Return [X, Y] of the center of cell containing provided text 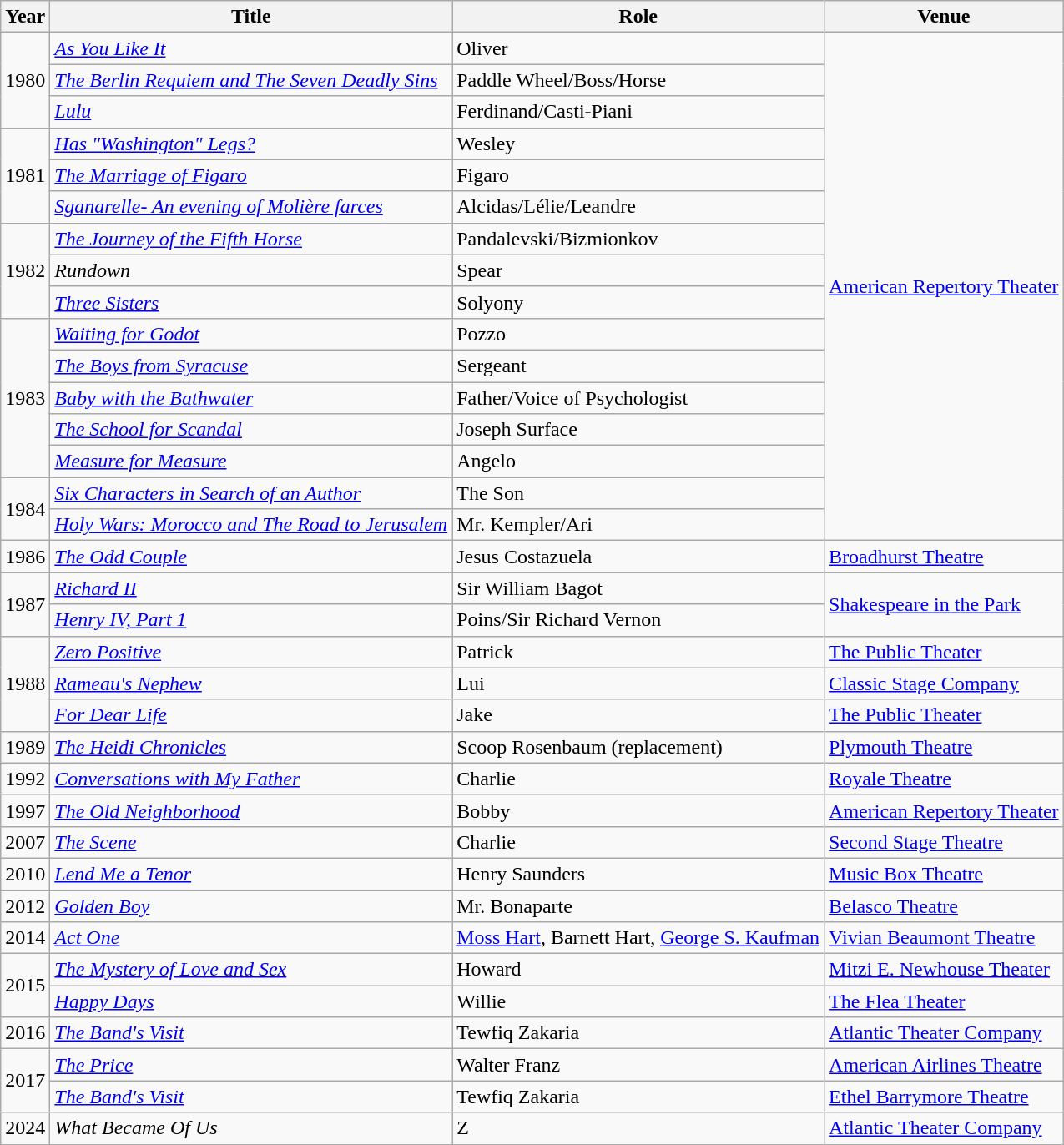
Rundown [251, 270]
Oliver [638, 48]
Three Sisters [251, 302]
Ethel Barrymore Theatre [944, 1097]
2012 [25, 905]
Title [251, 17]
Patrick [638, 652]
The Odd Couple [251, 557]
Classic Stage Company [944, 683]
Willie [638, 1001]
Paddle Wheel/Boss/Horse [638, 80]
Richard II [251, 588]
Lulu [251, 112]
Poins/Sir Richard Vernon [638, 620]
The School for Scandal [251, 430]
Plymouth Theatre [944, 747]
Lui [638, 683]
American Airlines Theatre [944, 1065]
Mitzi E. Newhouse Theater [944, 970]
1987 [25, 604]
2010 [25, 874]
The Heidi Chronicles [251, 747]
Shakespeare in the Park [944, 604]
Moss Hart, Barnett Hart, George S. Kaufman [638, 938]
The Journey of the Fifth Horse [251, 239]
1989 [25, 747]
The Son [638, 493]
Lend Me a Tenor [251, 874]
The Boys from Syracuse [251, 366]
Golden Boy [251, 905]
1988 [25, 683]
As You Like It [251, 48]
Baby with the Bathwater [251, 398]
The Marriage of Figaro [251, 175]
Belasco Theatre [944, 905]
Henry Saunders [638, 874]
Broadhurst Theatre [944, 557]
Walter Franz [638, 1065]
Sergeant [638, 366]
Act One [251, 938]
Rameau's Nephew [251, 683]
The Mystery of Love and Sex [251, 970]
Second Stage Theatre [944, 842]
Solyony [638, 302]
Waiting for Godot [251, 334]
2017 [25, 1081]
Royale Theatre [944, 779]
The Old Neighborhood [251, 810]
Measure for Measure [251, 462]
1997 [25, 810]
Angelo [638, 462]
For Dear Life [251, 715]
Mr. Bonaparte [638, 905]
1992 [25, 779]
1981 [25, 175]
Pandalevski/Bizmionkov [638, 239]
1986 [25, 557]
Joseph Surface [638, 430]
Spear [638, 270]
1980 [25, 80]
The Price [251, 1065]
Ferdinand/Casti-Piani [638, 112]
Conversations with My Father [251, 779]
Mr. Kempler/Ari [638, 525]
Music Box Theatre [944, 874]
Z [638, 1128]
Six Characters in Search of an Author [251, 493]
1983 [25, 397]
Sganarelle- An evening of Molière farces [251, 207]
Holy Wars: Morocco and The Road to Jerusalem [251, 525]
The Berlin Requiem and The Seven Deadly Sins [251, 80]
Wesley [638, 144]
Zero Positive [251, 652]
2007 [25, 842]
Bobby [638, 810]
Venue [944, 17]
The Scene [251, 842]
Scoop Rosenbaum (replacement) [638, 747]
Vivian Beaumont Theatre [944, 938]
2014 [25, 938]
The Flea Theater [944, 1001]
1984 [25, 509]
Alcidas/Lélie/Leandre [638, 207]
2024 [25, 1128]
2015 [25, 986]
Jake [638, 715]
Sir William Bagot [638, 588]
Has "Washington" Legs? [251, 144]
Happy Days [251, 1001]
Howard [638, 970]
1982 [25, 270]
Pozzo [638, 334]
Role [638, 17]
2016 [25, 1033]
What Became Of Us [251, 1128]
Henry IV, Part 1 [251, 620]
Figaro [638, 175]
Jesus Costazuela [638, 557]
Father/Voice of Psychologist [638, 398]
Year [25, 17]
